Detect which cell encompasses the target text, then output its (x, y) center coordinate. 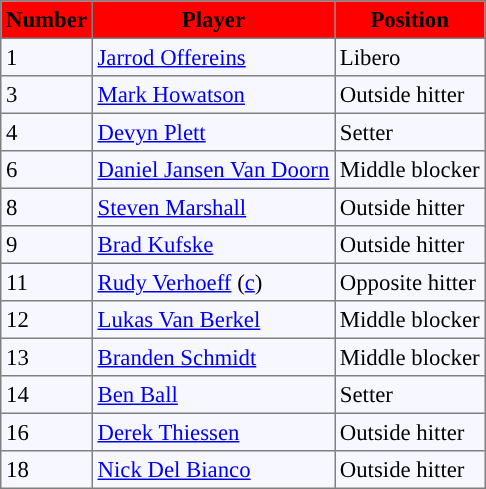
12 (47, 320)
3 (47, 95)
Branden Schmidt (213, 357)
1 (47, 57)
16 (47, 432)
Number (47, 20)
Jarrod Offereins (213, 57)
4 (47, 132)
14 (47, 395)
9 (47, 245)
18 (47, 470)
Player (213, 20)
6 (47, 170)
8 (47, 207)
Nick Del Bianco (213, 470)
Devyn Plett (213, 132)
Daniel Jansen Van Doorn (213, 170)
Steven Marshall (213, 207)
13 (47, 357)
Derek Thiessen (213, 432)
Position (410, 20)
Lukas Van Berkel (213, 320)
Mark Howatson (213, 95)
Opposite hitter (410, 282)
11 (47, 282)
Brad Kufske (213, 245)
Rudy Verhoeff (c) (213, 282)
Libero (410, 57)
Ben Ball (213, 395)
